Scan for the cell matching the given text and deliver its (X, Y) coordinate at center. 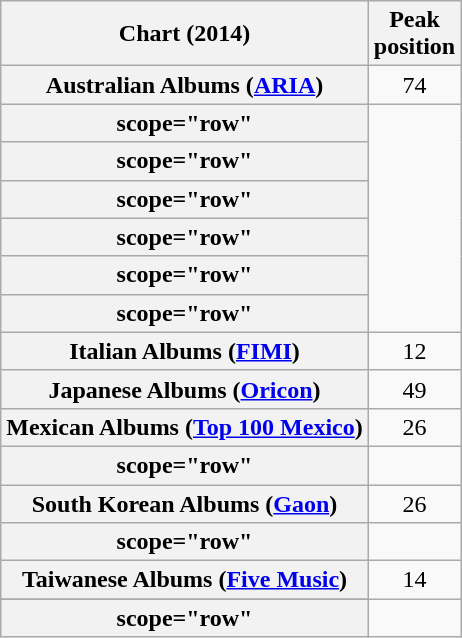
Chart (2014) (185, 34)
Japanese Albums (Oricon) (185, 389)
South Korean Albums (Gaon) (185, 503)
Mexican Albums (Top 100 Mexico) (185, 427)
Australian Albums (ARIA) (185, 85)
12 (414, 351)
14 (414, 580)
Peakposition (414, 34)
74 (414, 85)
49 (414, 389)
Italian Albums (FIMI) (185, 351)
Taiwanese Albums (Five Music) (185, 580)
